Return (x, y) of the center of cell containing provided text 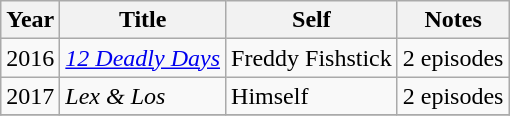
Year (30, 20)
2016 (30, 58)
2017 (30, 96)
Freddy Fishstick (312, 58)
Notes (453, 20)
Title (143, 20)
Lex & Los (143, 96)
Self (312, 20)
Himself (312, 96)
12 Deadly Days (143, 58)
